Return the (x, y) coordinate for the center point of the cell that contains the specified text.  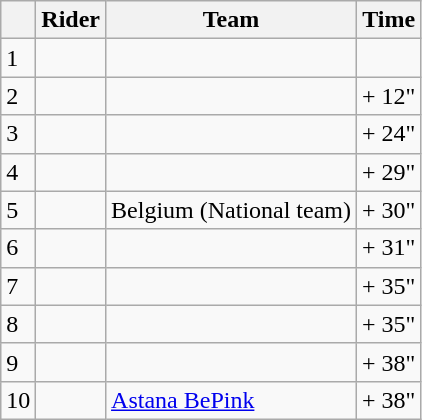
5 (18, 210)
Time (389, 20)
3 (18, 134)
+ 31" (389, 248)
+ 12" (389, 96)
Rider (71, 20)
8 (18, 324)
+ 24" (389, 134)
1 (18, 58)
6 (18, 248)
7 (18, 286)
4 (18, 172)
Team (232, 20)
10 (18, 400)
Astana BePink (232, 400)
+ 30" (389, 210)
Belgium (National team) (232, 210)
2 (18, 96)
9 (18, 362)
+ 29" (389, 172)
